Output the [X, Y] coordinate of the center of the cell containing the given text.  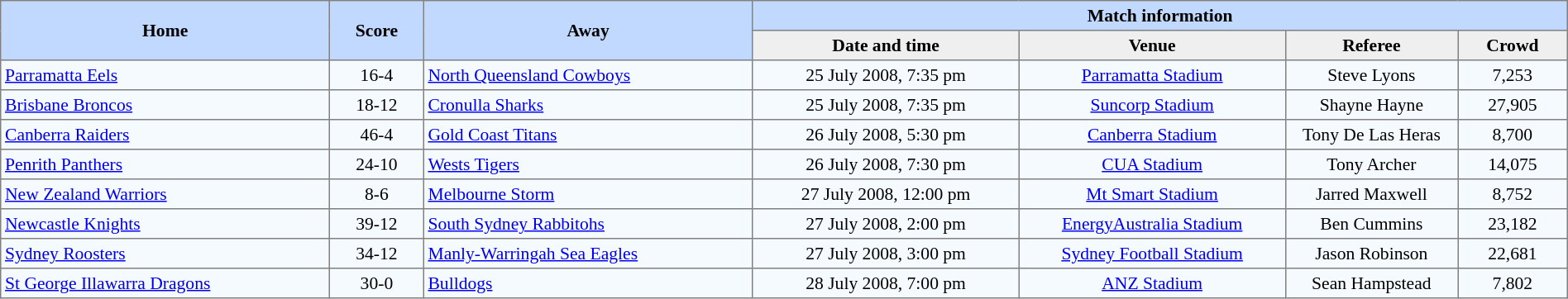
7,253 [1513, 75]
Match information [1159, 16]
St George Illawarra Dragons [165, 283]
8,752 [1513, 194]
Tony De Las Heras [1371, 135]
27 July 2008, 3:00 pm [886, 254]
North Queensland Cowboys [588, 75]
Cronulla Sharks [588, 105]
Jarred Maxwell [1371, 194]
Home [165, 31]
Crowd [1513, 45]
Tony Archer [1371, 164]
27 July 2008, 2:00 pm [886, 224]
Canberra Stadium [1152, 135]
CUA Stadium [1152, 164]
18-12 [377, 105]
Away [588, 31]
24-10 [377, 164]
Shayne Hayne [1371, 105]
Ben Cummins [1371, 224]
South Sydney Rabbitohs [588, 224]
Melbourne Storm [588, 194]
23,182 [1513, 224]
14,075 [1513, 164]
Newcastle Knights [165, 224]
26 July 2008, 5:30 pm [886, 135]
26 July 2008, 7:30 pm [886, 164]
Wests Tigers [588, 164]
Mt Smart Stadium [1152, 194]
ANZ Stadium [1152, 283]
Venue [1152, 45]
Canberra Raiders [165, 135]
New Zealand Warriors [165, 194]
8,700 [1513, 135]
Date and time [886, 45]
22,681 [1513, 254]
Gold Coast Titans [588, 135]
Parramatta Stadium [1152, 75]
8-6 [377, 194]
39-12 [377, 224]
46-4 [377, 135]
Bulldogs [588, 283]
Penrith Panthers [165, 164]
16-4 [377, 75]
Sydney Roosters [165, 254]
28 July 2008, 7:00 pm [886, 283]
Jason Robinson [1371, 254]
Score [377, 31]
34-12 [377, 254]
Manly-Warringah Sea Eagles [588, 254]
Parramatta Eels [165, 75]
EnergyAustralia Stadium [1152, 224]
Brisbane Broncos [165, 105]
7,802 [1513, 283]
27,905 [1513, 105]
30-0 [377, 283]
27 July 2008, 12:00 pm [886, 194]
Sydney Football Stadium [1152, 254]
Steve Lyons [1371, 75]
Suncorp Stadium [1152, 105]
Sean Hampstead [1371, 283]
Referee [1371, 45]
